Capture the cell that displays the provided text and extract its [x, y] central coordinate. 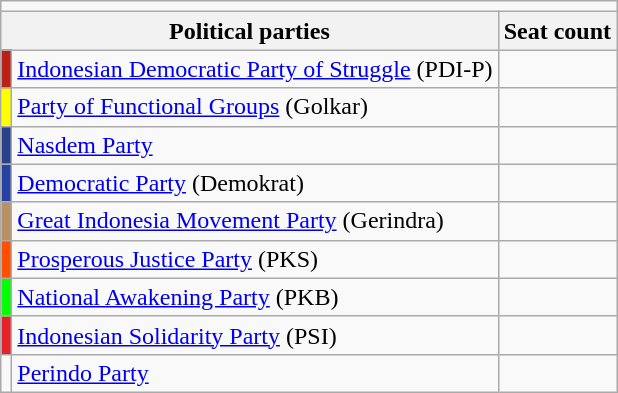
Great Indonesia Movement Party (Gerindra) [255, 221]
Political parties [250, 31]
Seat count [557, 31]
National Awakening Party (PKB) [255, 297]
Indonesian Democratic Party of Struggle (PDI-P) [255, 69]
Indonesian Solidarity Party (PSI) [255, 335]
Nasdem Party [255, 145]
Perindo Party [255, 373]
Prosperous Justice Party (PKS) [255, 259]
Party of Functional Groups (Golkar) [255, 107]
Democratic Party (Demokrat) [255, 183]
